Output the [X, Y] coordinate of the center of the cell containing the given text.  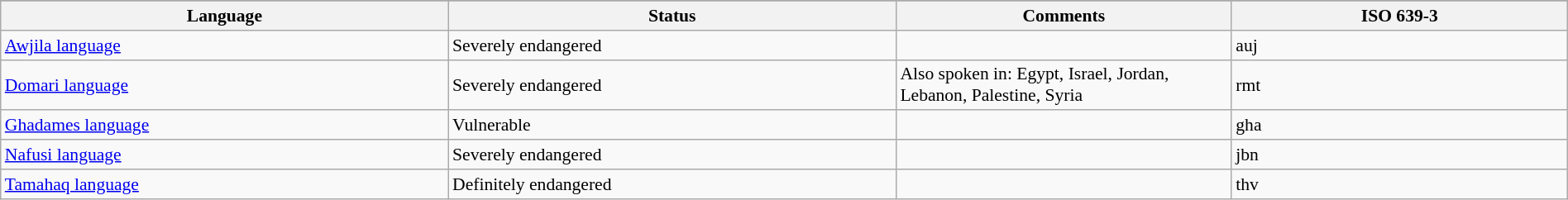
Nafusi language [225, 155]
Comments [1064, 16]
Status [672, 16]
rmt [1399, 84]
Awjila language [225, 45]
jbn [1399, 155]
ISO 639-3 [1399, 16]
Language [225, 16]
Ghadames language [225, 125]
auj [1399, 45]
Also spoken in: Egypt, Israel, Jordan, Lebanon, Palestine, Syria [1064, 84]
Domari language [225, 84]
Definitely endangered [672, 183]
Vulnerable [672, 125]
thv [1399, 183]
Tamahaq language [225, 183]
gha [1399, 125]
